From the cell containing the given text, extract its center point as (x, y) coordinate. 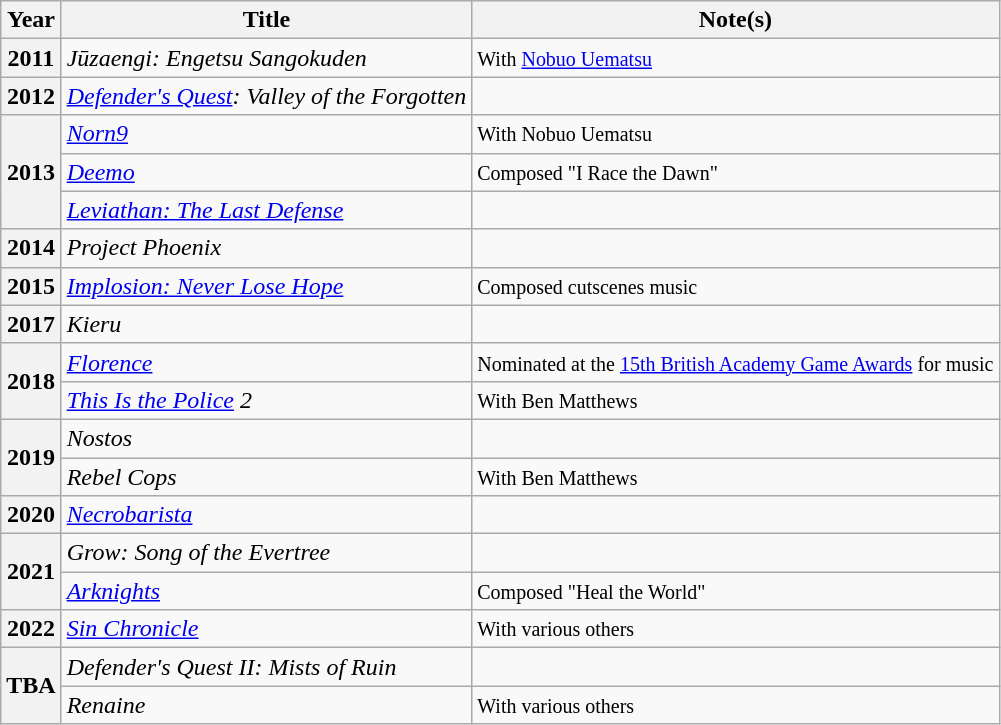
Year (31, 20)
2015 (31, 286)
Defender's Quest II: Mists of Ruin (266, 667)
2019 (31, 457)
2022 (31, 629)
Renaine (266, 705)
Sin Chronicle (266, 629)
2011 (31, 58)
This Is the Police 2 (266, 400)
Rebel Cops (266, 477)
TBA (31, 686)
Project Phoenix (266, 248)
Note(s) (736, 20)
Composed cutscenes music (736, 286)
2021 (31, 572)
2013 (31, 172)
Jūzaengi: Engetsu Sangokuden (266, 58)
Title (266, 20)
Composed "Heal the World" (736, 591)
Defender's Quest: Valley of the Forgotten (266, 96)
Necrobarista (266, 515)
2018 (31, 381)
Norn9 (266, 134)
Composed "I Race the Dawn" (736, 172)
Nominated at the 15th British Academy Game Awards for music (736, 362)
Kieru (266, 324)
2020 (31, 515)
Implosion: Never Lose Hope (266, 286)
Leviathan: The Last Defense (266, 210)
2017 (31, 324)
Deemo (266, 172)
2014 (31, 248)
2012 (31, 96)
Grow: Song of the Evertree (266, 553)
Florence (266, 362)
Arknights (266, 591)
Nostos (266, 438)
